Locate the cell with the specified text and output its (X, Y) center coordinate. 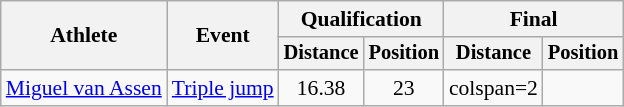
Final (534, 19)
Miguel van Assen (84, 88)
23 (404, 88)
Event (223, 36)
Triple jump (223, 88)
Qualification (362, 19)
colspan=2 (494, 88)
Athlete (84, 36)
16.38 (322, 88)
